From the cell containing the given text, extract its center point as [x, y] coordinate. 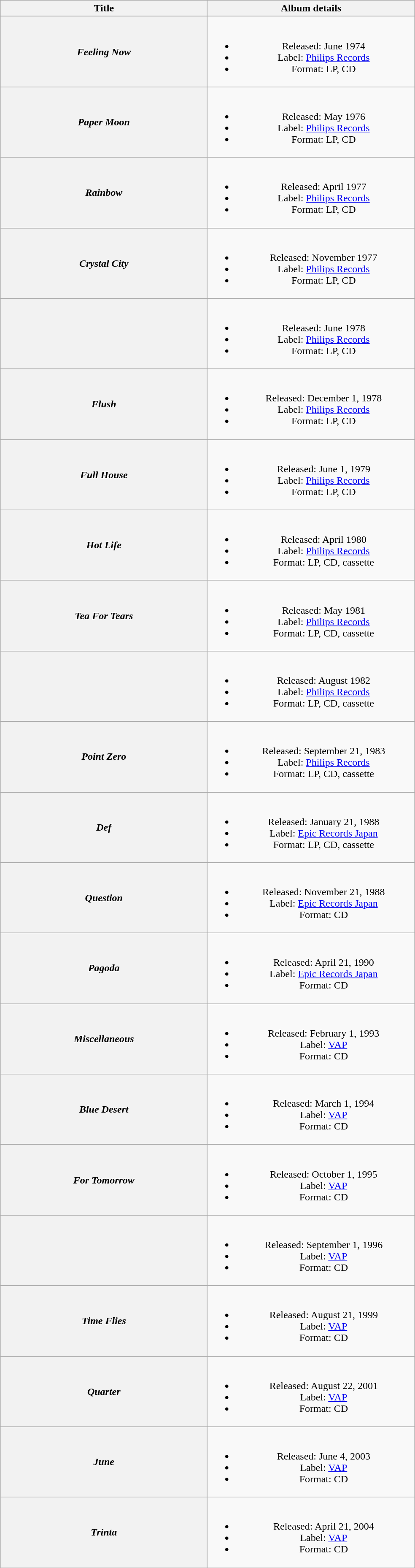
Title [104, 8]
Released: February 1, 1993Label: VAPFormat: CD [311, 1039]
Released: August 21, 1999Label: VAPFormat: CD [311, 1321]
Released: September 21, 1983Label: Philips RecordsFormat: LP, CD, cassette [311, 756]
Full House [104, 474]
Time Flies [104, 1321]
Def [104, 827]
Released: June 4, 2003Label: VAPFormat: CD [311, 1462]
Released: October 1, 1995Label: VAPFormat: CD [311, 1180]
Tea For Tears [104, 615]
Released: June 1, 1979Label: Philips RecordsFormat: LP, CD [311, 474]
Released: June 1974Label: Philips RecordsFormat: LP, CD [311, 51]
Question [104, 898]
Feeling Now [104, 51]
Paper Moon [104, 122]
Rainbow [104, 192]
Released: August 1982Label: Philips RecordsFormat: LP, CD, cassette [311, 686]
Released: April 1980Label: Philips RecordsFormat: LP, CD, cassette [311, 545]
Blue Desert [104, 1109]
For Tomorrow [104, 1180]
Crystal City [104, 263]
Released: November 21, 1988Label: Epic Records JapanFormat: CD [311, 898]
Point Zero [104, 756]
Released: January 21, 1988Label: Epic Records JapanFormat: LP, CD, cassette [311, 827]
Flush [104, 404]
Released: May 1981Label: Philips RecordsFormat: LP, CD, cassette [311, 615]
Released: November 1977Label: Philips RecordsFormat: LP, CD [311, 263]
Miscellaneous [104, 1039]
Album details [311, 8]
Released: April 1977Label: Philips RecordsFormat: LP, CD [311, 192]
Released: March 1, 1994Label: VAPFormat: CD [311, 1109]
Released: December 1, 1978Label: Philips RecordsFormat: LP, CD [311, 404]
Released: September 1, 1996Label: VAPFormat: CD [311, 1250]
Released: August 22, 2001Label: VAPFormat: CD [311, 1391]
Released: April 21, 2004Label: VAPFormat: CD [311, 1532]
Quarter [104, 1391]
Hot Life [104, 545]
Trinta [104, 1532]
Released: April 21, 1990Label: Epic Records JapanFormat: CD [311, 968]
June [104, 1462]
Released: June 1978Label: Philips RecordsFormat: LP, CD [311, 333]
Released: May 1976Label: Philips RecordsFormat: LP, CD [311, 122]
Pagoda [104, 968]
